Scan for the cell matching the given text and deliver its (X, Y) coordinate at center. 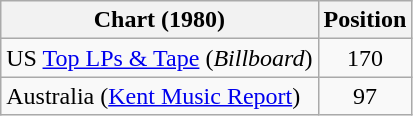
170 (365, 58)
Australia (Kent Music Report) (160, 96)
97 (365, 96)
Position (365, 20)
US Top LPs & Tape (Billboard) (160, 58)
Chart (1980) (160, 20)
